Determine the [X, Y] coordinate at the center of the cell enclosing the given text.  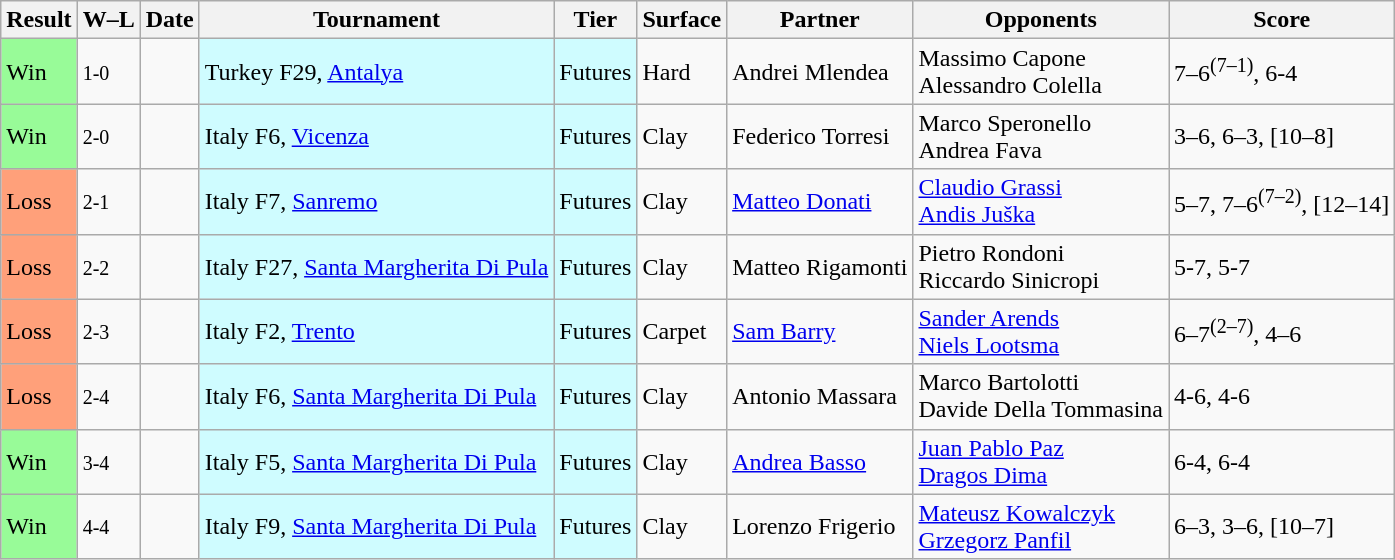
3–6, 6–3, [10–8] [1282, 136]
Italy F9, Santa Margherita Di Pula [376, 526]
Turkey F29, Antalya [376, 72]
Matteo Rigamonti [820, 266]
Score [1282, 20]
Mateusz Kowalczyk Grzegorz Panfil [1041, 526]
3-4 [108, 462]
Andrei Mlendea [820, 72]
5–7, 7–6(7–2), [12–14] [1282, 202]
Italy F6, Vicenza [376, 136]
5-7, 5-7 [1282, 266]
Italy F2, Trento [376, 332]
Tier [596, 20]
Andrea Basso [820, 462]
Surface [682, 20]
6–3, 3–6, [10–7] [1282, 526]
Claudio Grassi Andis Juška [1041, 202]
4-4 [108, 526]
Juan Pablo Paz Dragos Dima [1041, 462]
Matteo Donati [820, 202]
7–6(7–1), 6-4 [1282, 72]
Massimo Capone Alessandro Colella [1041, 72]
4-6, 4-6 [1282, 396]
Antonio Massara [820, 396]
Marco Bartolotti Davide Della Tommasina [1041, 396]
Sam Barry [820, 332]
Italy F6, Santa Margherita Di Pula [376, 396]
Italy F5, Santa Margherita Di Pula [376, 462]
Hard [682, 72]
Italy F27, Santa Margherita Di Pula [376, 266]
2-2 [108, 266]
Pietro Rondoni Riccardo Sinicropi [1041, 266]
Federico Torresi [820, 136]
2-0 [108, 136]
6–7(2–7), 4–6 [1282, 332]
6-4, 6-4 [1282, 462]
Date [170, 20]
Result [39, 20]
1-0 [108, 72]
Italy F7, Sanremo [376, 202]
Tournament [376, 20]
2-4 [108, 396]
2-3 [108, 332]
Partner [820, 20]
W–L [108, 20]
Opponents [1041, 20]
Carpet [682, 332]
Marco Speronello Andrea Fava [1041, 136]
2-1 [108, 202]
Lorenzo Frigerio [820, 526]
Sander Arends Niels Lootsma [1041, 332]
